Locate the cell with the specified text and output its (X, Y) center coordinate. 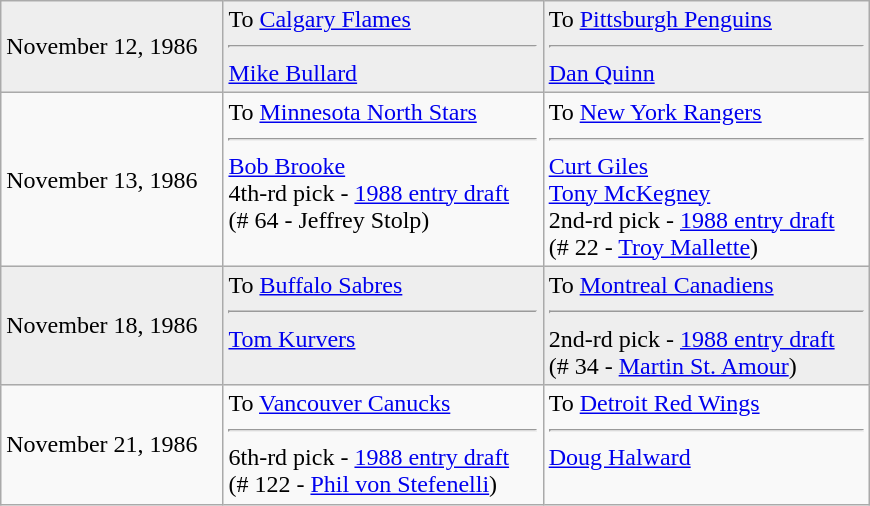
November 21, 1986 (112, 444)
To Minnesota North StarsBob Brooke4th-rd pick - 1988 entry draft(# 64 - Jeffrey Stolp) (383, 180)
November 18, 1986 (112, 326)
November 13, 1986 (112, 180)
To Buffalo SabresTom Kurvers (383, 326)
To Vancouver Canucks6th-rd pick - 1988 entry draft(# 122 - Phil von Stefenelli) (383, 444)
To New York RangersCurt GilesTony McKegney2nd-rd pick - 1988 entry draft(# 22 - Troy Mallette) (706, 180)
To Detroit Red WingsDoug Halward (706, 444)
November 12, 1986 (112, 47)
To Calgary FlamesMike Bullard (383, 47)
To Montreal Canadiens2nd-rd pick - 1988 entry draft(# 34 - Martin St. Amour) (706, 326)
To Pittsburgh PenguinsDan Quinn (706, 47)
